Return [x, y] of the center of cell containing provided text 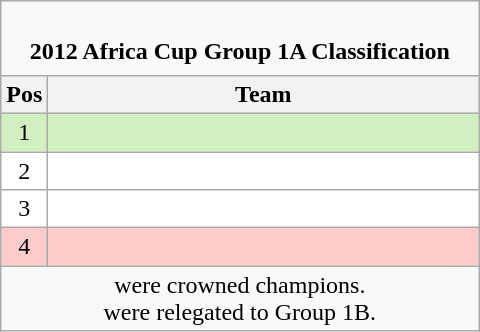
were crowned champions. were relegated to Group 1B. [240, 298]
Team [264, 94]
Pos [24, 94]
2 [24, 171]
1 [24, 132]
4 [24, 247]
3 [24, 209]
